Pinpoint the cell where the given text exists, returning its [x, y] midpoint coordinate. 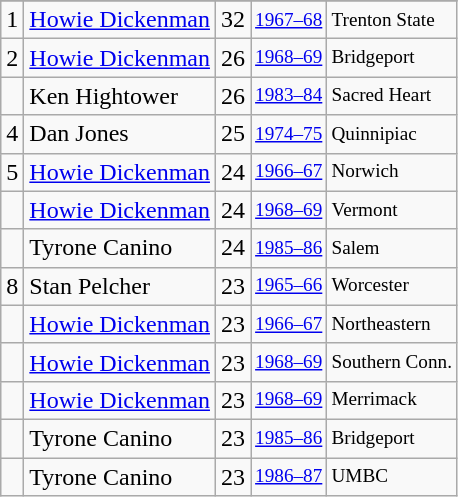
Norwich [392, 172]
1967–68 [289, 20]
Salem [392, 248]
UMBC [392, 477]
4 [12, 134]
Quinnipiac [392, 134]
Trenton State [392, 20]
1974–75 [289, 134]
Northeastern [392, 324]
Stan Pelcher [120, 286]
1983–84 [289, 96]
25 [232, 134]
1986–87 [289, 477]
1965–66 [289, 286]
Vermont [392, 210]
Merrimack [392, 400]
Dan Jones [120, 134]
1 [12, 20]
2 [12, 58]
8 [12, 286]
32 [232, 20]
Sacred Heart [392, 96]
Worcester [392, 286]
Southern Conn. [392, 362]
5 [12, 172]
Ken Hightower [120, 96]
